Locate the cell with the specified text and output its (x, y) center coordinate. 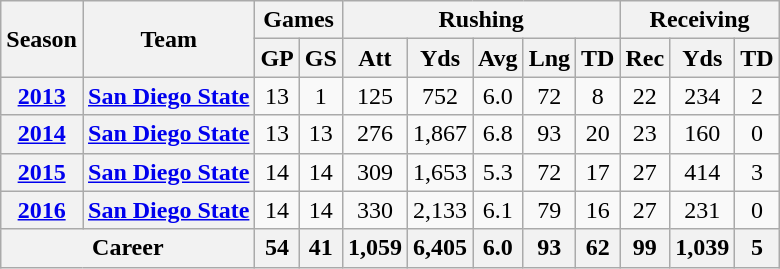
17 (598, 172)
2014 (42, 134)
Career (128, 248)
752 (440, 96)
330 (374, 210)
276 (374, 134)
309 (374, 172)
Team (168, 39)
Lng (549, 58)
5.3 (498, 172)
3 (757, 172)
234 (702, 96)
6.8 (498, 134)
62 (598, 248)
1,867 (440, 134)
Season (42, 39)
Rushing (481, 20)
414 (702, 172)
99 (645, 248)
79 (549, 210)
20 (598, 134)
6,405 (440, 248)
1 (320, 96)
6.1 (498, 210)
231 (702, 210)
22 (645, 96)
1,059 (374, 248)
GS (320, 58)
8 (598, 96)
1,039 (702, 248)
Games (298, 20)
2 (757, 96)
2016 (42, 210)
125 (374, 96)
160 (702, 134)
Avg (498, 58)
Att (374, 58)
5 (757, 248)
54 (277, 248)
GP (277, 58)
1,653 (440, 172)
Rec (645, 58)
41 (320, 248)
2,133 (440, 210)
Receiving (700, 20)
2013 (42, 96)
16 (598, 210)
2015 (42, 172)
23 (645, 134)
